Determine the [x, y] coordinate at the center of the cell enclosing the given text.  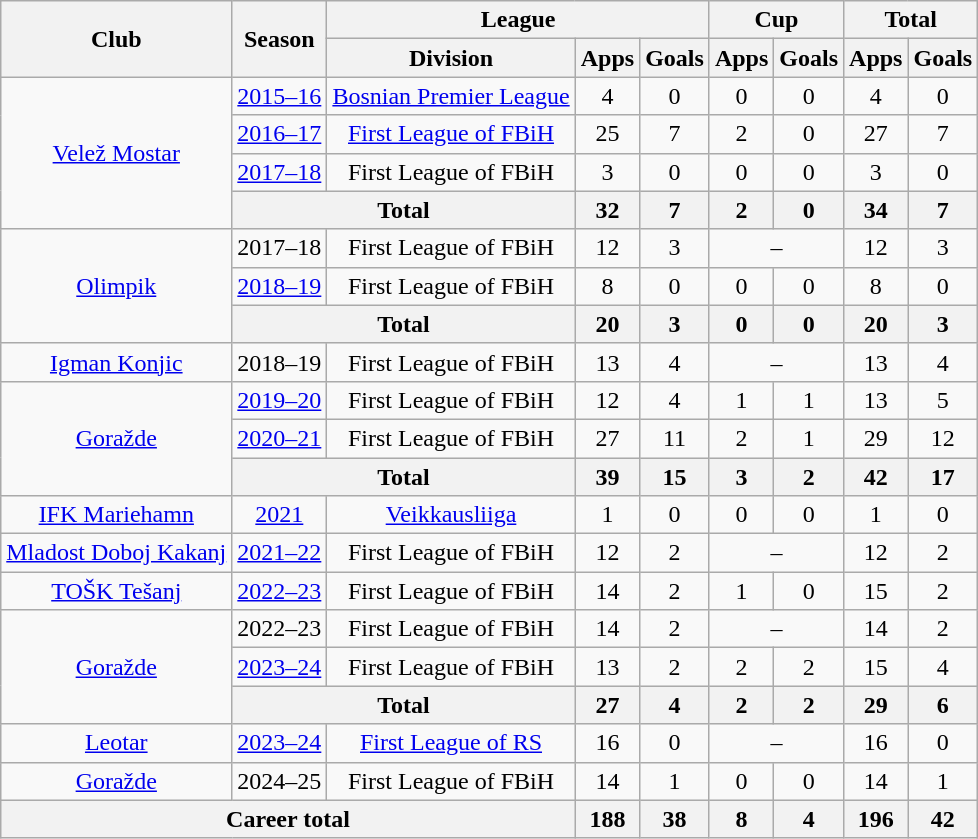
TOŠK Tešanj [116, 591]
6 [943, 705]
2019–20 [280, 400]
2021–22 [280, 553]
Cup [776, 20]
2016–17 [280, 134]
Season [280, 39]
188 [607, 819]
Bosnian Premier League [451, 96]
Igman Konjic [116, 362]
Veikkausliiga [451, 515]
39 [607, 477]
5 [943, 400]
Leotar [116, 743]
2024–25 [280, 781]
32 [607, 210]
League [518, 20]
2021 [280, 515]
196 [876, 819]
34 [876, 210]
Club [116, 39]
Division [451, 58]
25 [607, 134]
Olimpik [116, 286]
2020–21 [280, 438]
38 [675, 819]
Mladost Doboj Kakanj [116, 553]
Velež Mostar [116, 153]
Career total [288, 819]
11 [675, 438]
IFK Mariehamn [116, 515]
17 [943, 477]
2015–16 [280, 96]
First League of RS [451, 743]
